Locate the cell with the specified text and output its (X, Y) center coordinate. 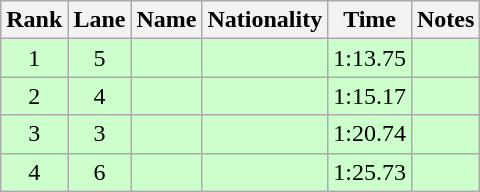
Lane (100, 20)
Name (166, 20)
1:25.73 (370, 172)
1:13.75 (370, 58)
Rank (34, 20)
2 (34, 96)
1 (34, 58)
1:20.74 (370, 134)
Notes (445, 20)
1:15.17 (370, 96)
Time (370, 20)
5 (100, 58)
6 (100, 172)
Nationality (265, 20)
